From the cell containing the given text, extract its center point as [x, y] coordinate. 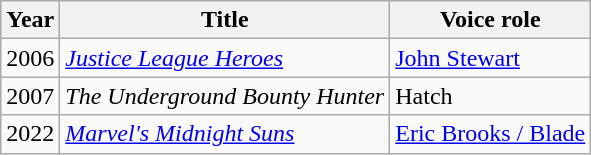
Eric Brooks / Blade [490, 134]
Marvel's Midnight Suns [225, 134]
Justice League Heroes [225, 58]
Year [30, 20]
2006 [30, 58]
Hatch [490, 96]
Title [225, 20]
Voice role [490, 20]
2007 [30, 96]
The Underground Bounty Hunter [225, 96]
John Stewart [490, 58]
2022 [30, 134]
